Extract the [X, Y] coordinate from the center of the cell holding the provided text.  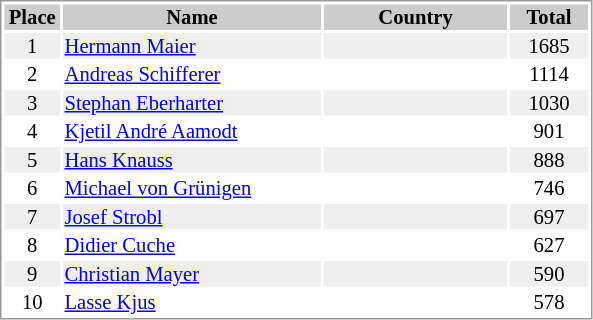
1 [32, 46]
7 [32, 217]
Christian Mayer [192, 274]
Country [416, 17]
3 [32, 103]
627 [549, 245]
Stephan Eberharter [192, 103]
697 [549, 217]
8 [32, 245]
Hermann Maier [192, 46]
5 [32, 160]
746 [549, 189]
9 [32, 274]
Lasse Kjus [192, 303]
590 [549, 274]
Name [192, 17]
1685 [549, 46]
4 [32, 131]
Michael von Grünigen [192, 189]
Place [32, 17]
1030 [549, 103]
Josef Strobl [192, 217]
1114 [549, 75]
Andreas Schifferer [192, 75]
578 [549, 303]
Hans Knauss [192, 160]
Didier Cuche [192, 245]
6 [32, 189]
888 [549, 160]
Kjetil André Aamodt [192, 131]
2 [32, 75]
10 [32, 303]
Total [549, 17]
901 [549, 131]
